From the cell containing the given text, extract its center point as [X, Y] coordinate. 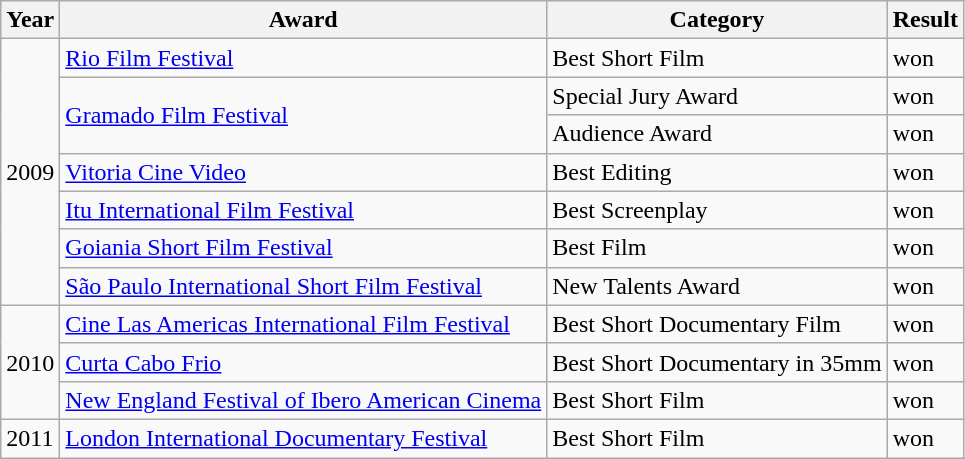
2009 [30, 172]
Rio Film Festival [304, 58]
Gramado Film Festival [304, 115]
London International Documentary Festival [304, 438]
New England Festival of Ibero American Cinema [304, 400]
Result [925, 20]
Vitoria Cine Video [304, 172]
Category [717, 20]
2010 [30, 362]
Itu International Film Festival [304, 210]
Best Short Documentary Film [717, 324]
Best Film [717, 248]
New Talents Award [717, 286]
Goiania Short Film Festival [304, 248]
Best Short Documentary in 35mm [717, 362]
Audience Award [717, 134]
Cine Las Americas International Film Festival [304, 324]
Award [304, 20]
São Paulo International Short Film Festival [304, 286]
Special Jury Award [717, 96]
Curta Cabo Frio [304, 362]
Best Screenplay [717, 210]
Best Editing [717, 172]
2011 [30, 438]
Year [30, 20]
